Determine the (X, Y) coordinate at the center of the cell enclosing the given text.  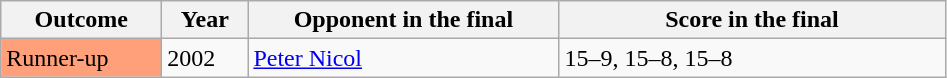
Outcome (82, 20)
Peter Nicol (404, 58)
Opponent in the final (404, 20)
Runner-up (82, 58)
Year (205, 20)
15–9, 15–8, 15–8 (752, 58)
Score in the final (752, 20)
2002 (205, 58)
